Find where the given text appears and provide that cell's center as (x, y) coordinate. 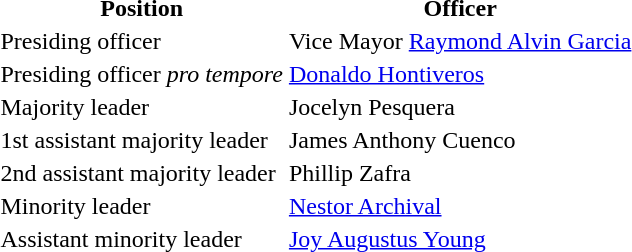
Jocelyn Pesquera (460, 107)
James Anthony Cuenco (460, 140)
Phillip Zafra (460, 173)
Vice Mayor Raymond Alvin Garcia (460, 41)
Nestor Archival (460, 206)
Donaldo Hontiveros (460, 74)
